Locate the cell with the specified text and output its [X, Y] center coordinate. 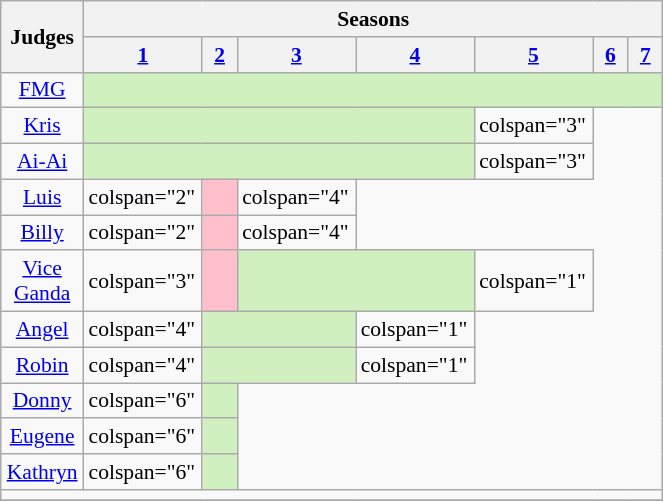
Vice Ganda [42, 282]
Kathryn [42, 472]
Kris [42, 126]
1 [144, 55]
Donny [42, 401]
Robin [42, 365]
7 [646, 55]
5 [534, 55]
4 [416, 55]
Luis [42, 197]
Billy [42, 233]
Seasons [374, 19]
3 [296, 55]
Eugene [42, 437]
Ai-Ai [42, 162]
6 [610, 55]
Angel [42, 330]
FMG [42, 90]
Judges [42, 36]
2 [220, 55]
